From the cell containing the given text, extract its center point as [x, y] coordinate. 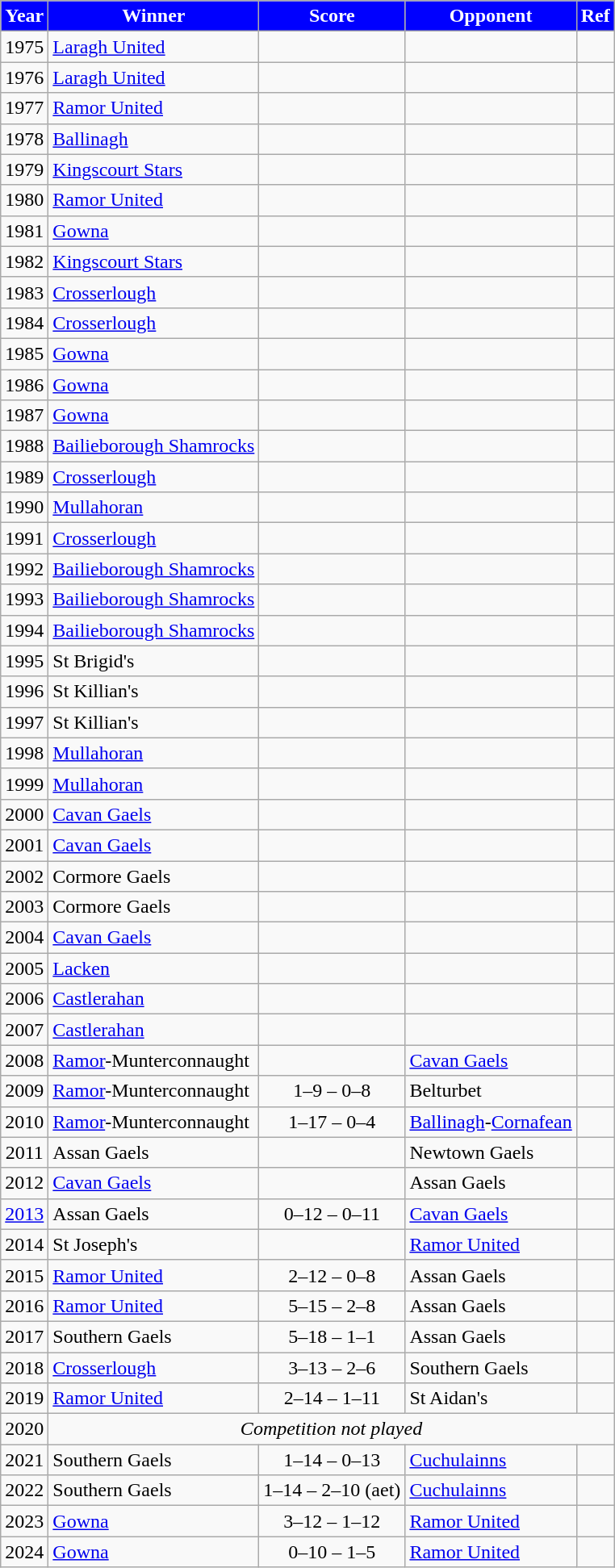
1989 [24, 477]
2006 [24, 999]
2000 [24, 814]
St Joseph's [153, 1244]
1986 [24, 385]
2016 [24, 1306]
1975 [24, 47]
2009 [24, 1091]
1–14 – 0–13 [333, 1460]
1981 [24, 231]
2010 [24, 1122]
1984 [24, 323]
1985 [24, 353]
Ref [596, 16]
2–12 – 0–8 [333, 1275]
2005 [24, 968]
5–18 – 1–1 [333, 1336]
2014 [24, 1244]
1–14 – 2–10 (aet) [333, 1491]
1990 [24, 508]
1993 [24, 600]
1998 [24, 753]
2008 [24, 1060]
2017 [24, 1336]
1979 [24, 169]
2002 [24, 876]
2018 [24, 1368]
1978 [24, 139]
2007 [24, 1030]
2023 [24, 1521]
Year [24, 16]
St Brigid's [153, 661]
2–14 – 1–11 [333, 1399]
1976 [24, 77]
1987 [24, 416]
2021 [24, 1460]
1997 [24, 722]
2019 [24, 1399]
2015 [24, 1275]
0–10 – 1–5 [333, 1552]
St Aidan's [491, 1399]
Competition not played [331, 1429]
1992 [24, 569]
3–12 – 1–12 [333, 1521]
3–13 – 2–6 [333, 1368]
5–15 – 2–8 [333, 1306]
2020 [24, 1429]
1–17 – 0–4 [333, 1122]
Newtown Gaels [491, 1152]
2004 [24, 938]
1980 [24, 200]
Winner [153, 16]
2024 [24, 1552]
1988 [24, 446]
Lacken [153, 968]
0–12 – 0–11 [333, 1214]
1991 [24, 538]
1983 [24, 292]
1999 [24, 784]
2012 [24, 1183]
Score [333, 16]
Ballinagh [153, 139]
Belturbet [491, 1091]
1996 [24, 692]
1994 [24, 630]
1–9 – 0–8 [333, 1091]
2003 [24, 907]
1977 [24, 108]
2001 [24, 845]
2013 [24, 1214]
2011 [24, 1152]
1995 [24, 661]
Opponent [491, 16]
Ballinagh-Cornafean [491, 1122]
1982 [24, 261]
2022 [24, 1491]
